Provide the (X, Y) coordinate of the cell's center where the given text is located.  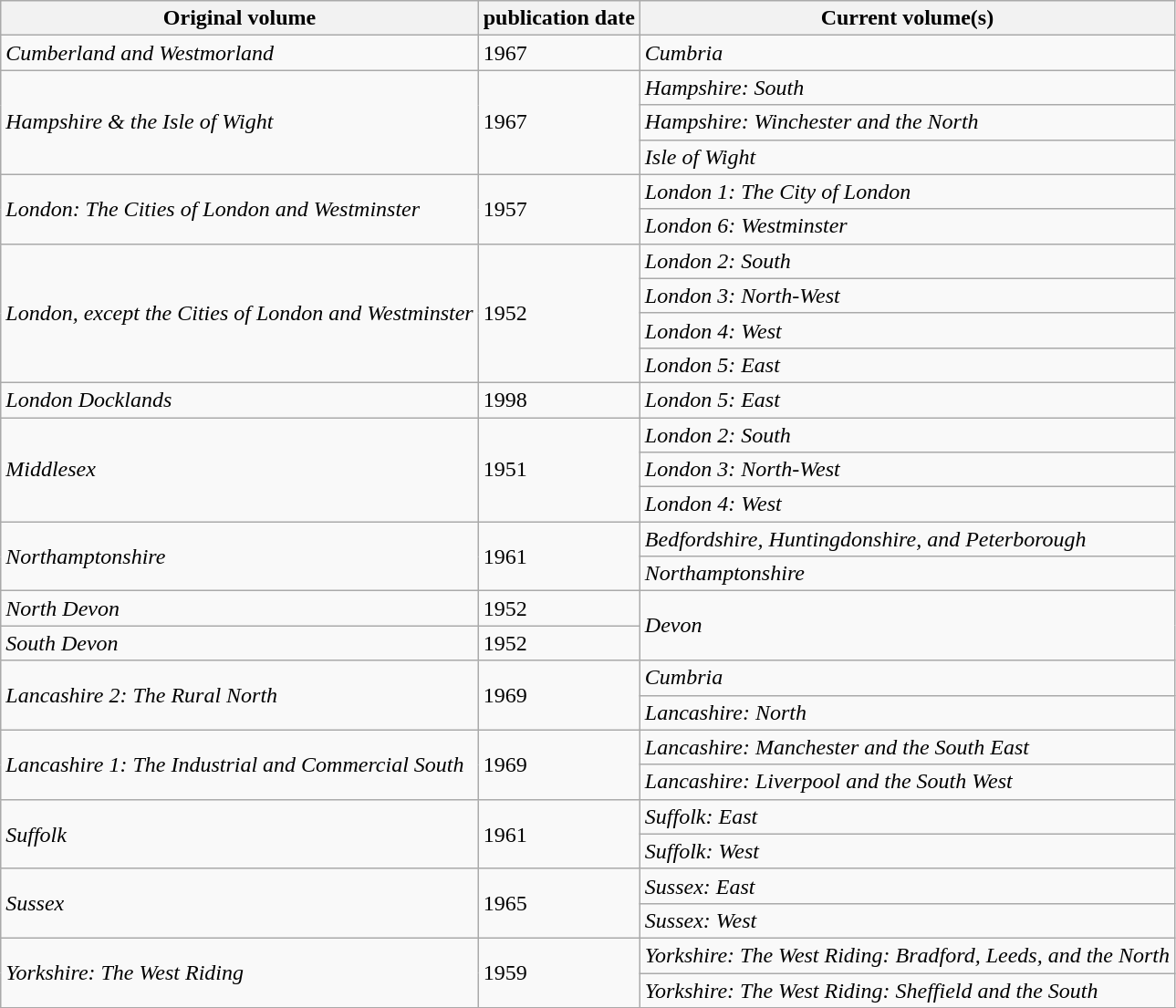
Isle of Wight (907, 157)
1951 (558, 470)
Yorkshire: The West Riding: Bradford, Leeds, and the North (907, 955)
North Devon (239, 608)
1998 (558, 400)
Sussex: West (907, 920)
Middlesex (239, 470)
London: The Cities of London and Westminster (239, 209)
publication date (558, 18)
Current volume(s) (907, 18)
Devon (907, 626)
London 6: Westminster (907, 226)
Lancashire: North (907, 712)
Sussex (239, 903)
London, except the Cities of London and Westminster (239, 313)
Yorkshire: The West Riding: Sheffield and the South (907, 990)
1959 (558, 972)
Lancashire 1: The Industrial and Commercial South (239, 764)
South Devon (239, 643)
Cumberland and Westmorland (239, 53)
1957 (558, 209)
Original volume (239, 18)
Sussex: East (907, 886)
Hampshire: South (907, 88)
Lancashire: Manchester and the South East (907, 747)
London 1: The City of London (907, 192)
London Docklands (239, 400)
Hampshire & the Isle of Wight (239, 122)
Bedfordshire, Huntingdonshire, and Peterborough (907, 539)
Suffolk (239, 834)
Lancashire: Liverpool and the South West (907, 782)
1965 (558, 903)
Hampshire: Winchester and the North (907, 122)
Lancashire 2: The Rural North (239, 695)
Yorkshire: The West Riding (239, 972)
Suffolk: East (907, 816)
Suffolk: West (907, 851)
